Output the [X, Y] coordinate of the center of the cell containing the given text.  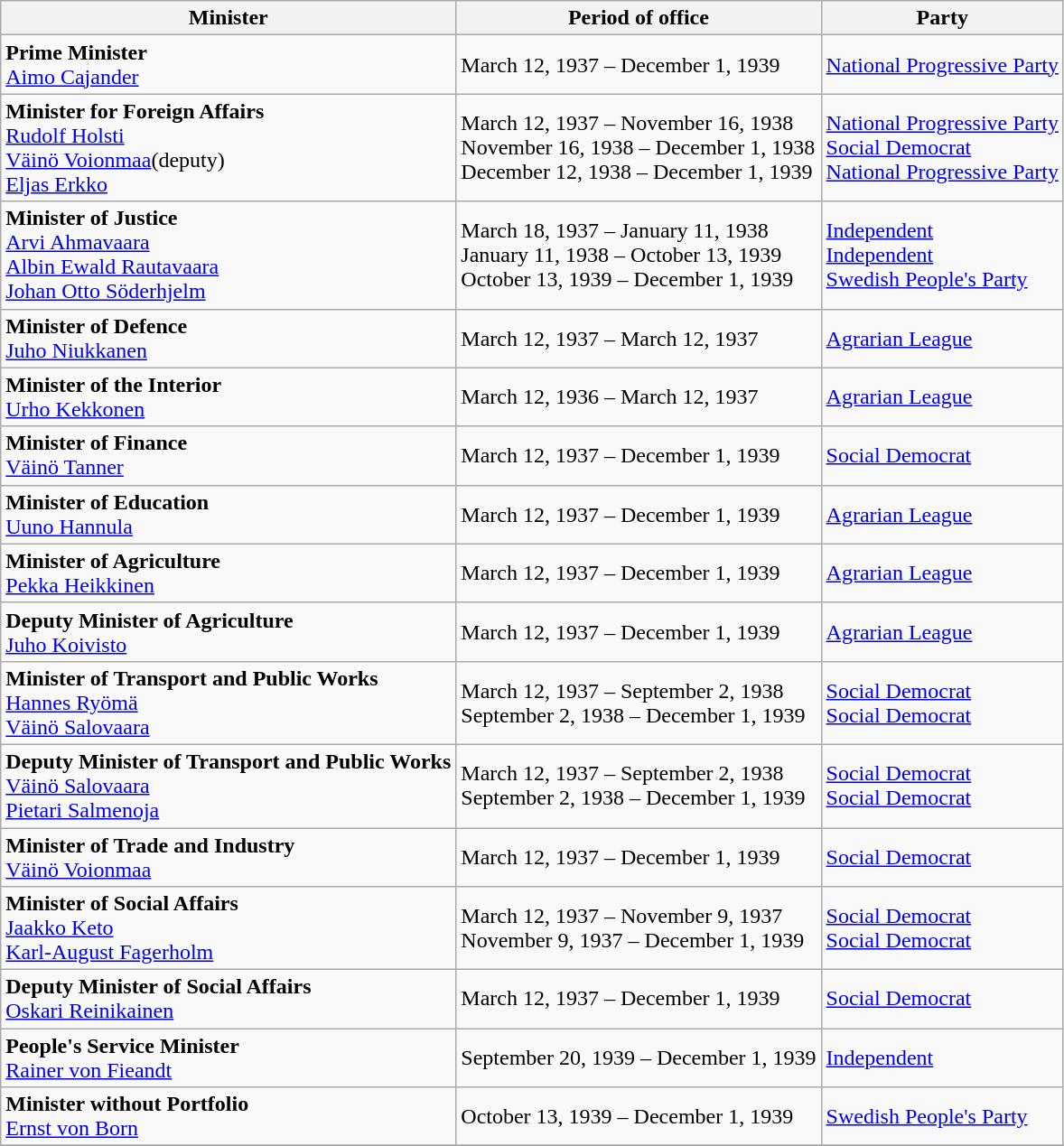
March 12, 1937 – March 12, 1937 [639, 338]
March 12, 1937 – November 9, 1937November 9, 1937 – December 1, 1939 [639, 928]
March 12, 1936 – March 12, 1937 [639, 397]
Deputy Minister of AgricultureJuho Koivisto [229, 632]
Prime MinisterAimo Cajander [229, 65]
National Progressive PartySocial DemocratNational Progressive Party [942, 148]
Minister of JusticeArvi AhmavaaraAlbin Ewald RautavaaraJohan Otto Söderhjelm [229, 255]
March 12, 1937 – November 16, 1938November 16, 1938 – December 1, 1938December 12, 1938 – December 1, 1939 [639, 148]
People's Service MinisterRainer von Fieandt [229, 1058]
Independent IndependentSwedish People's Party [942, 255]
Swedish People's Party [942, 1116]
Minister of Social AffairsJaakko KetoKarl-August Fagerholm [229, 928]
Minister [229, 18]
March 18, 1937 – January 11, 1938January 11, 1938 – October 13, 1939October 13, 1939 – December 1, 1939 [639, 255]
October 13, 1939 – December 1, 1939 [639, 1116]
Minister of FinanceVäinö Tanner [229, 455]
Deputy Minister of Social AffairsOskari Reinikainen [229, 999]
National Progressive Party [942, 65]
September 20, 1939 – December 1, 1939 [639, 1058]
Party [942, 18]
Independent [942, 1058]
Minister for Foreign Affairs Rudolf HolstiVäinö Voionmaa(deputy)Eljas Erkko [229, 148]
Minister without PortfolioErnst von Born [229, 1116]
Minister of Transport and Public WorksHannes RyömäVäinö Salovaara [229, 703]
Minister of the InteriorUrho Kekkonen [229, 397]
Minister of EducationUuno Hannula [229, 515]
Minister of DefenceJuho Niukkanen [229, 338]
Minister of Trade and IndustryVäinö Voionmaa [229, 856]
Minister of AgriculturePekka Heikkinen [229, 573]
Deputy Minister of Transport and Public WorksVäinö SalovaaraPietari Salmenoja [229, 786]
Period of office [639, 18]
